Scan for the cell matching the given text and deliver its [X, Y] coordinate at center. 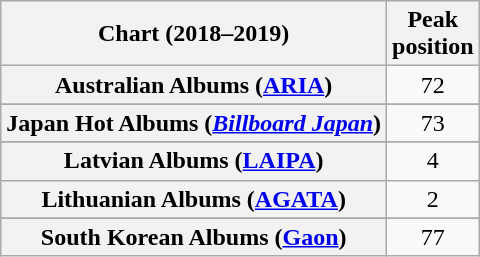
Latvian Albums (LAIPA) [194, 161]
4 [433, 161]
Chart (2018–2019) [194, 34]
77 [433, 237]
Peakposition [433, 34]
2 [433, 199]
South Korean Albums (Gaon) [194, 237]
72 [433, 85]
73 [433, 123]
Lithuanian Albums (AGATA) [194, 199]
Japan Hot Albums (Billboard Japan) [194, 123]
Australian Albums (ARIA) [194, 85]
